Determine the [X, Y] coordinate at the center of the cell enclosing the given text.  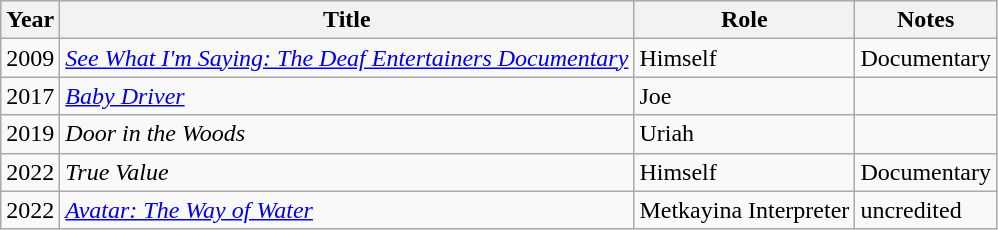
Metkayina Interpreter [744, 210]
Avatar: The Way of Water [347, 210]
See What I'm Saying: The Deaf Entertainers Documentary [347, 58]
Baby Driver [347, 96]
Uriah [744, 134]
Title [347, 20]
2009 [30, 58]
Year [30, 20]
2019 [30, 134]
uncredited [926, 210]
Notes [926, 20]
True Value [347, 172]
Role [744, 20]
Joe [744, 96]
Door in the Woods [347, 134]
2017 [30, 96]
